Provide the (X, Y) coordinate of the cell's center where the given text is located.  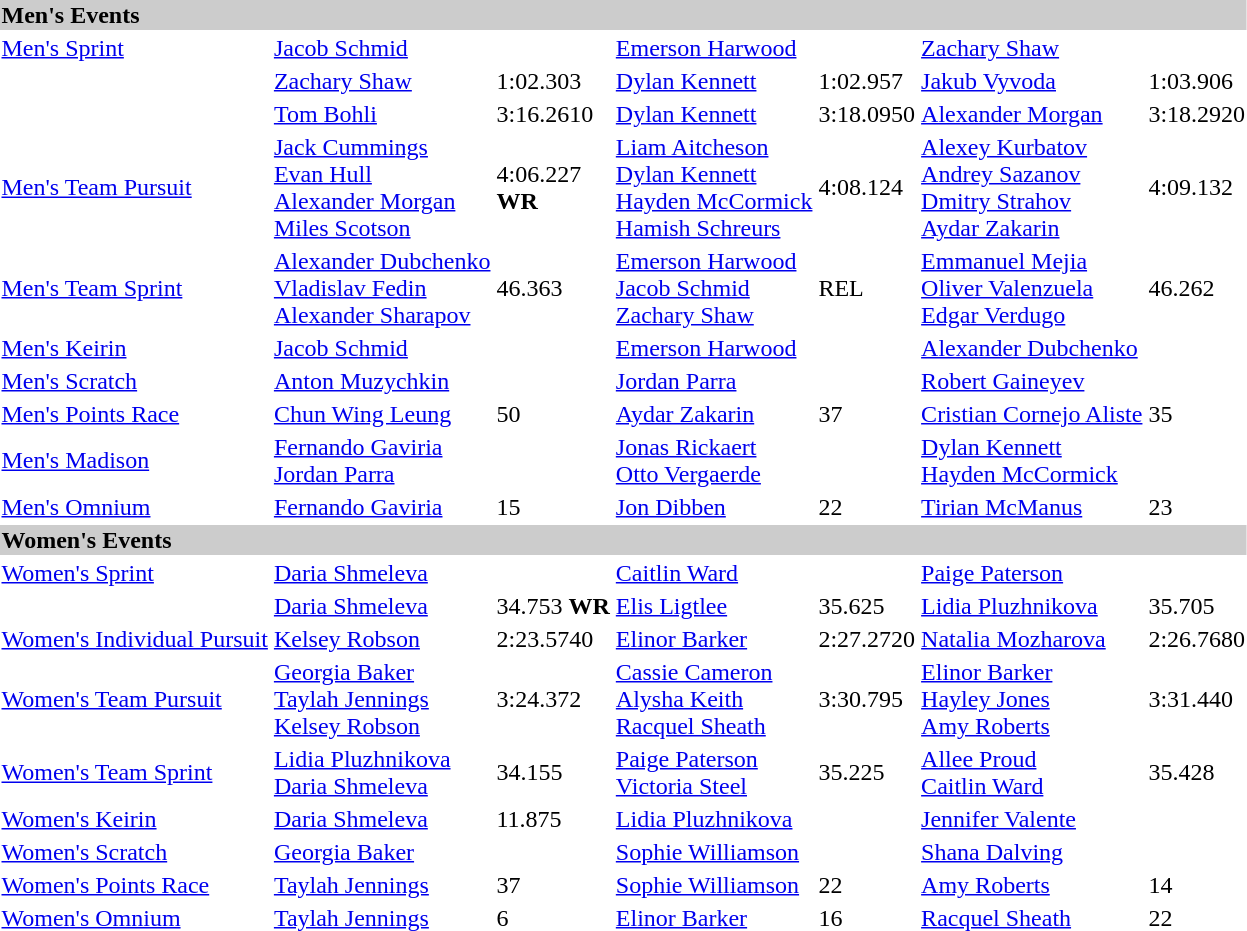
Allee ProudCaitlin Ward (1032, 772)
Chun Wing Leung (382, 414)
Jordan Parra (714, 381)
Women's Scratch (134, 852)
2:23.5740 (553, 639)
Alexander Dubchenko (1032, 348)
Jennifer Valente (1032, 819)
2:27.2720 (867, 639)
Amy Roberts (1032, 885)
Paige PatersonVictoria Steel (714, 772)
Elinor BarkerHayley JonesAmy Roberts (1032, 699)
Fernando Gaviria (382, 507)
3:24.372 (553, 699)
Caitlin Ward (714, 573)
2:26.7680 (1197, 639)
Liam AitchesonDylan KennettHayden McCormickHamish Schreurs (714, 188)
Natalia Mozharova (1032, 639)
3:31.440 (1197, 699)
Women's Events (624, 540)
11.875 (553, 819)
23 (1197, 507)
Georgia Baker (382, 852)
Men's Sprint (134, 48)
Emmanuel MejiaOliver ValenzuelaEdgar Verdugo (1032, 288)
Taylah Jennings (382, 885)
Cassie CameronAlysha KeithRacquel Sheath (714, 699)
Men's Omnium (134, 507)
50 (553, 414)
Men's Events (624, 15)
Alexander DubchenkoVladislav FedinAlexander Sharapov (382, 288)
Women's Team Pursuit (134, 699)
35.705 (1197, 606)
14 (1197, 885)
Kelsey Robson (382, 639)
Dylan KennettHayden McCormick (1032, 460)
3:18.2920 (1197, 114)
4:06.227WR (553, 188)
3:30.795 (867, 699)
1:03.906 (1197, 81)
35.428 (1197, 772)
Women's Team Sprint (134, 772)
Tom Bohli (382, 114)
Tirian McManus (1032, 507)
Robert Gaineyev (1032, 381)
34.155 (553, 772)
Women's Keirin (134, 819)
Men's Team Pursuit (134, 188)
15 (553, 507)
3:18.0950 (867, 114)
Anton Muzychkin (382, 381)
46.262 (1197, 288)
35.225 (867, 772)
Fernando GaviriaJordan Parra (382, 460)
Men's Keirin (134, 348)
Men's Team Sprint (134, 288)
Elis Ligtlee (714, 606)
34.753 WR (553, 606)
Jakub Vyvoda (1032, 81)
Elinor Barker (714, 639)
35.625 (867, 606)
35 (1197, 414)
Women's Points Race (134, 885)
3:16.2610 (553, 114)
Alexey KurbatovAndrey SazanovDmitry StrahovAydar Zakarin (1032, 188)
REL (867, 288)
1:02.957 (867, 81)
Women's Sprint (134, 573)
Jon Dibben (714, 507)
Jack CummingsEvan HullAlexander MorganMiles Scotson (382, 188)
Shana Dalving (1032, 852)
Georgia BakerTaylah JenningsKelsey Robson (382, 699)
Men's Scratch (134, 381)
Alexander Morgan (1032, 114)
Men's Madison (134, 460)
46.363 (553, 288)
Aydar Zakarin (714, 414)
Emerson HarwoodJacob SchmidZachary Shaw (714, 288)
1:02.303 (553, 81)
Cristian Cornejo Aliste (1032, 414)
Men's Points Race (134, 414)
Paige Paterson (1032, 573)
Lidia PluzhnikovaDaria Shmeleva (382, 772)
4:08.124 (867, 188)
Women's Individual Pursuit (134, 639)
Jonas RickaertOtto Vergaerde (714, 460)
4:09.132 (1197, 188)
